Identify which cell holds the provided text, then report its (x, y) central coordinate. 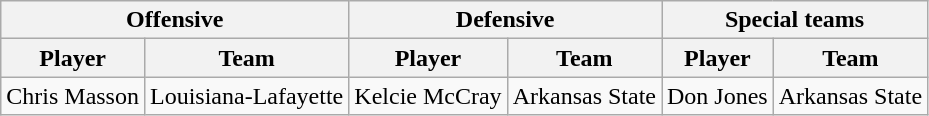
Louisiana-Lafayette (246, 96)
Don Jones (718, 96)
Chris Masson (73, 96)
Defensive (506, 20)
Kelcie McCray (428, 96)
Offensive (175, 20)
Special teams (795, 20)
